From the cell containing the given text, extract its center point as [x, y] coordinate. 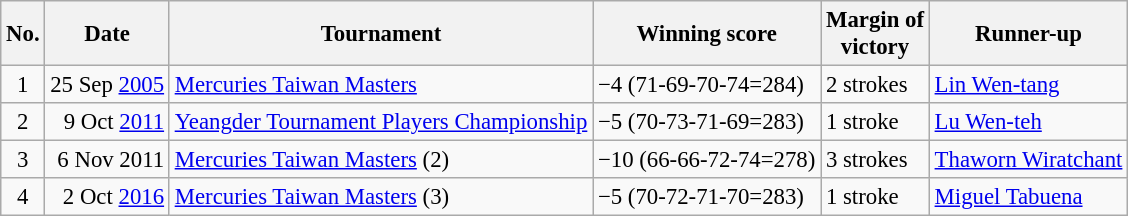
Thaworn Wiratchant [1028, 160]
Date [107, 34]
25 Sep 2005 [107, 85]
Mercuries Taiwan Masters (3) [380, 197]
4 [23, 197]
Runner-up [1028, 34]
3 strokes [876, 160]
−4 (71-69-70-74=284) [707, 85]
Lin Wen-tang [1028, 85]
−5 (70-73-71-69=283) [707, 122]
−5 (70-72-71-70=283) [707, 197]
1 [23, 85]
Yeangder Tournament Players Championship [380, 122]
2 Oct 2016 [107, 197]
Mercuries Taiwan Masters (2) [380, 160]
Tournament [380, 34]
No. [23, 34]
Margin ofvictory [876, 34]
3 [23, 160]
Miguel Tabuena [1028, 197]
2 strokes [876, 85]
9 Oct 2011 [107, 122]
Winning score [707, 34]
6 Nov 2011 [107, 160]
−10 (66-66-72-74=278) [707, 160]
Lu Wen-teh [1028, 122]
2 [23, 122]
Mercuries Taiwan Masters [380, 85]
